Pinpoint the cell where the given text exists, returning its (X, Y) midpoint coordinate. 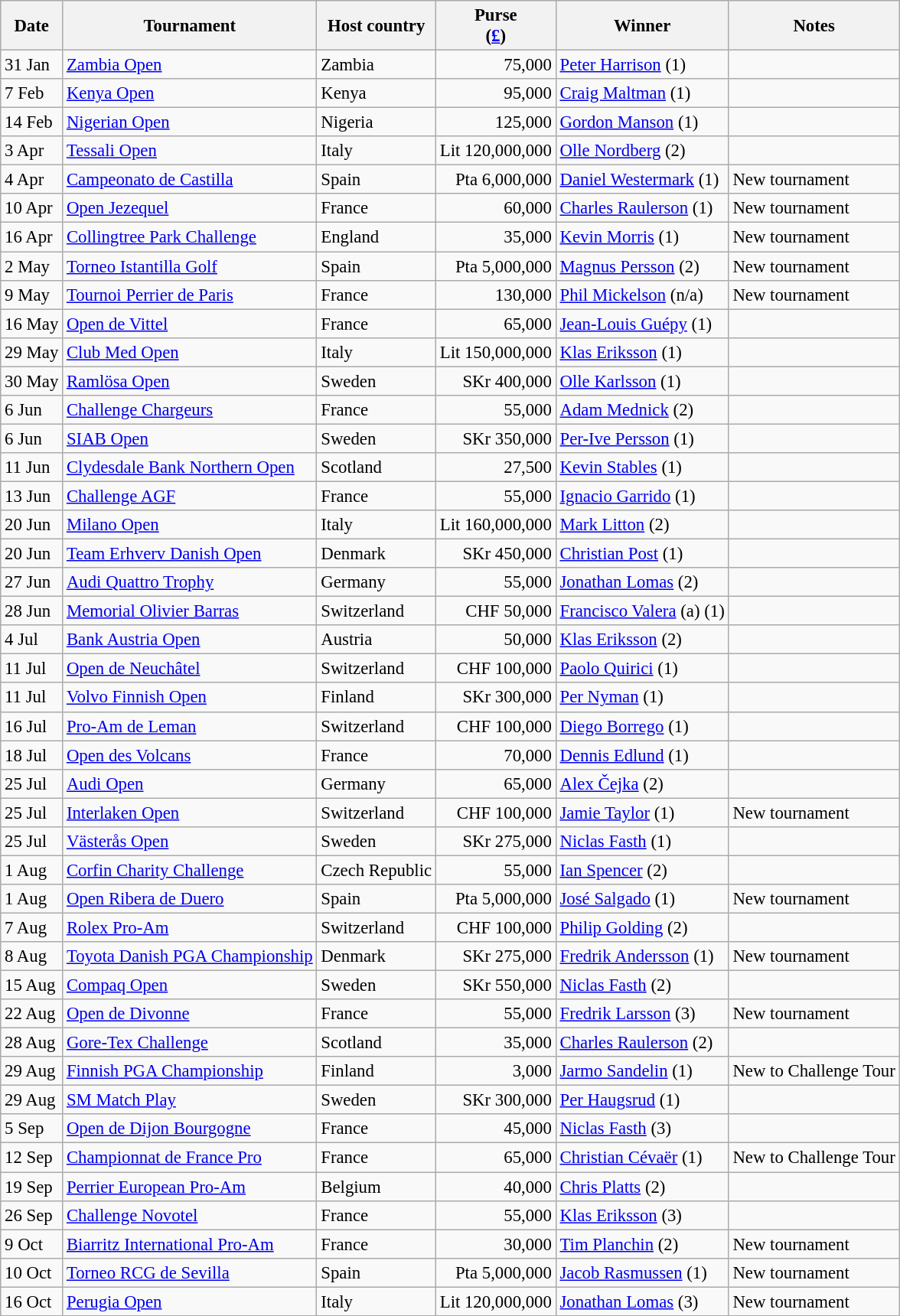
Championnat de France Pro (190, 1158)
CHF 50,000 (496, 611)
Date (32, 26)
Niclas Fasth (3) (642, 1129)
45,000 (496, 1129)
Phil Mickelson (n/a) (642, 295)
12 Sep (32, 1158)
26 Sep (32, 1215)
7 Aug (32, 927)
Ian Spencer (2) (642, 870)
3 Apr (32, 151)
Torneo RCG de Sevilla (190, 1272)
Audi Open (190, 783)
4 Jul (32, 640)
Per Nyman (1) (642, 698)
Campeonato de Castilla (190, 180)
Milano Open (190, 525)
Klas Eriksson (2) (642, 640)
Interlaken Open (190, 813)
Paolo Quirici (1) (642, 669)
Austria (377, 640)
SM Match Play (190, 1100)
Rolex Pro-Am (190, 927)
SKr 450,000 (496, 554)
Challenge Chargeurs (190, 410)
Challenge AGF (190, 496)
10 Oct (32, 1272)
Ignacio Garrido (1) (642, 496)
Nigeria (377, 122)
Winner (642, 26)
Alex Čejka (2) (642, 783)
75,000 (496, 65)
8 Aug (32, 956)
Mark Litton (2) (642, 525)
Open de Vittel (190, 324)
Open Jezequel (190, 209)
Kenya (377, 93)
Ramlösa Open (190, 381)
Charles Raulerson (2) (642, 1043)
95,000 (496, 93)
England (377, 237)
30 May (32, 381)
125,000 (496, 122)
Adam Mednick (2) (642, 410)
30,000 (496, 1244)
Memorial Olivier Barras (190, 611)
Tournament (190, 26)
28 Aug (32, 1043)
Magnus Persson (2) (642, 266)
Open de Divonne (190, 1014)
60,000 (496, 209)
Tim Planchin (2) (642, 1244)
Christian Cévaër (1) (642, 1158)
Nigerian Open (190, 122)
5 Sep (32, 1129)
Per-Ive Persson (1) (642, 438)
31 Jan (32, 65)
Diego Borrego (1) (642, 726)
70,000 (496, 755)
Zambia Open (190, 65)
40,000 (496, 1187)
Toyota Danish PGA Championship (190, 956)
Jonathan Lomas (2) (642, 582)
2 May (32, 266)
José Salgado (1) (642, 899)
9 Oct (32, 1244)
Lit 150,000,000 (496, 352)
Jarmo Sandelin (1) (642, 1071)
Biarritz International Pro-Am (190, 1244)
Team Erhverv Danish Open (190, 554)
Challenge Novotel (190, 1215)
Tessali Open (190, 151)
Finnish PGA Championship (190, 1071)
SKr 550,000 (496, 985)
Philip Golding (2) (642, 927)
Open Ribera de Duero (190, 899)
Purse(£) (496, 26)
Corfin Charity Challenge (190, 870)
Fredrik Larsson (3) (642, 1014)
16 Apr (32, 237)
Gore-Tex Challenge (190, 1043)
Pro-Am de Leman (190, 726)
Kevin Morris (1) (642, 237)
Gordon Manson (1) (642, 122)
29 May (32, 352)
Perugia Open (190, 1301)
28 Jun (32, 611)
Perrier European Pro-Am (190, 1187)
22 Aug (32, 1014)
Czech Republic (377, 870)
Jamie Taylor (1) (642, 813)
10 Apr (32, 209)
SKr 350,000 (496, 438)
7 Feb (32, 93)
27,500 (496, 467)
14 Feb (32, 122)
13 Jun (32, 496)
Olle Nordberg (2) (642, 151)
Kenya Open (190, 93)
Compaq Open (190, 985)
Zambia (377, 65)
Peter Harrison (1) (642, 65)
SKr 400,000 (496, 381)
130,000 (496, 295)
Klas Eriksson (3) (642, 1215)
SIAB Open (190, 438)
Christian Post (1) (642, 554)
Niclas Fasth (2) (642, 985)
Olle Karlsson (1) (642, 381)
Open de Dijon Bourgogne (190, 1129)
Klas Eriksson (1) (642, 352)
27 Jun (32, 582)
Host country (377, 26)
50,000 (496, 640)
Open des Volcans (190, 755)
Dennis Edlund (1) (642, 755)
16 May (32, 324)
Volvo Finnish Open (190, 698)
Collingtree Park Challenge (190, 237)
3,000 (496, 1071)
Open de Neuchâtel (190, 669)
Jacob Rasmussen (1) (642, 1272)
Torneo Istantilla Golf (190, 266)
Clydesdale Bank Northern Open (190, 467)
Niclas Fasth (1) (642, 842)
Charles Raulerson (1) (642, 209)
Craig Maltman (1) (642, 93)
18 Jul (32, 755)
Pta 6,000,000 (496, 180)
4 Apr (32, 180)
Bank Austria Open (190, 640)
Lit 160,000,000 (496, 525)
Kevin Stables (1) (642, 467)
Tournoi Perrier de Paris (190, 295)
16 Jul (32, 726)
Jean-Louis Guépy (1) (642, 324)
Audi Quattro Trophy (190, 582)
Per Haugsrud (1) (642, 1100)
Jonathan Lomas (3) (642, 1301)
Francisco Valera (a) (1) (642, 611)
Belgium (377, 1187)
Club Med Open (190, 352)
Västerås Open (190, 842)
15 Aug (32, 985)
16 Oct (32, 1301)
11 Jun (32, 467)
19 Sep (32, 1187)
Chris Platts (2) (642, 1187)
Daniel Westermark (1) (642, 180)
Fredrik Andersson (1) (642, 956)
9 May (32, 295)
Notes (814, 26)
